Find where the given text appears and provide that cell's center as [x, y] coordinate. 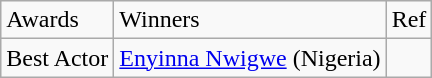
Ref [409, 20]
Enyinna Nwigwe (Nigeria) [250, 58]
Winners [250, 20]
Awards [58, 20]
Best Actor [58, 58]
